Extract the [X, Y] coordinate from the center of the cell holding the provided text.  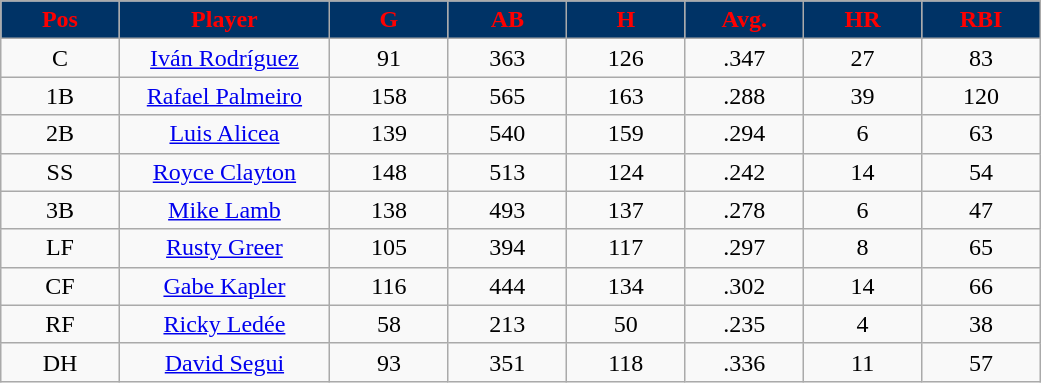
.288 [744, 96]
Royce Clayton [224, 172]
H [626, 20]
540 [507, 134]
C [60, 58]
.294 [744, 134]
Gabe Kapler [224, 286]
DH [60, 362]
363 [507, 58]
139 [389, 134]
134 [626, 286]
63 [981, 134]
LF [60, 248]
39 [862, 96]
137 [626, 210]
58 [389, 324]
159 [626, 134]
116 [389, 286]
65 [981, 248]
Mike Lamb [224, 210]
444 [507, 286]
.297 [744, 248]
126 [626, 58]
565 [507, 96]
.278 [744, 210]
11 [862, 362]
394 [507, 248]
57 [981, 362]
117 [626, 248]
118 [626, 362]
Luis Alicea [224, 134]
RF [60, 324]
124 [626, 172]
163 [626, 96]
148 [389, 172]
351 [507, 362]
4 [862, 324]
3B [60, 210]
Pos [60, 20]
213 [507, 324]
91 [389, 58]
.242 [744, 172]
8 [862, 248]
G [389, 20]
493 [507, 210]
138 [389, 210]
Rafael Palmeiro [224, 96]
.302 [744, 286]
Player [224, 20]
HR [862, 20]
CF [60, 286]
.347 [744, 58]
93 [389, 362]
2B [60, 134]
Iván Rodríguez [224, 58]
50 [626, 324]
83 [981, 58]
66 [981, 286]
120 [981, 96]
38 [981, 324]
SS [60, 172]
Ricky Ledée [224, 324]
47 [981, 210]
.235 [744, 324]
AB [507, 20]
54 [981, 172]
27 [862, 58]
158 [389, 96]
513 [507, 172]
Avg. [744, 20]
Rusty Greer [224, 248]
1B [60, 96]
David Segui [224, 362]
.336 [744, 362]
RBI [981, 20]
105 [389, 248]
